Search for the cell housing the specified text and yield its [x, y] center coordinate. 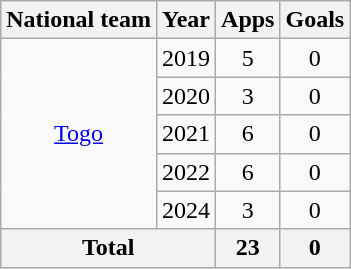
Togo [79, 134]
National team [79, 20]
5 [248, 58]
Goals [315, 20]
2019 [186, 58]
2024 [186, 210]
Total [108, 248]
Apps [248, 20]
Year [186, 20]
2022 [186, 172]
2021 [186, 134]
2020 [186, 96]
23 [248, 248]
